Extract the [X, Y] coordinate from the center of the cell holding the provided text.  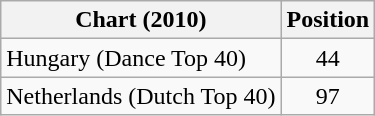
44 [328, 58]
Hungary (Dance Top 40) [141, 58]
97 [328, 96]
Netherlands (Dutch Top 40) [141, 96]
Chart (2010) [141, 20]
Position [328, 20]
